Return (x, y) of the center of cell containing provided text 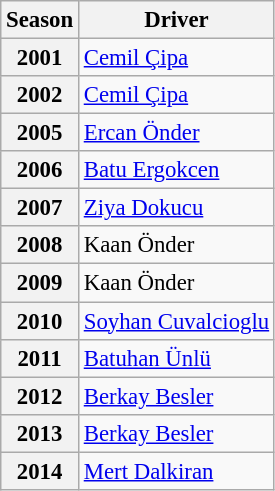
2014 (40, 471)
2002 (40, 95)
Batuhan Ünlü (176, 358)
Ziya Dokucu (176, 208)
Ercan Önder (176, 133)
Mert Dalkiran (176, 471)
2013 (40, 433)
2011 (40, 358)
2008 (40, 245)
Batu Ergokcen (176, 170)
2005 (40, 133)
2009 (40, 283)
2010 (40, 321)
Season (40, 20)
2001 (40, 58)
2007 (40, 208)
2012 (40, 396)
2006 (40, 170)
Soyhan Cuvalcioglu (176, 321)
Driver (176, 20)
